Locate the cell with the specified text and output its (X, Y) center coordinate. 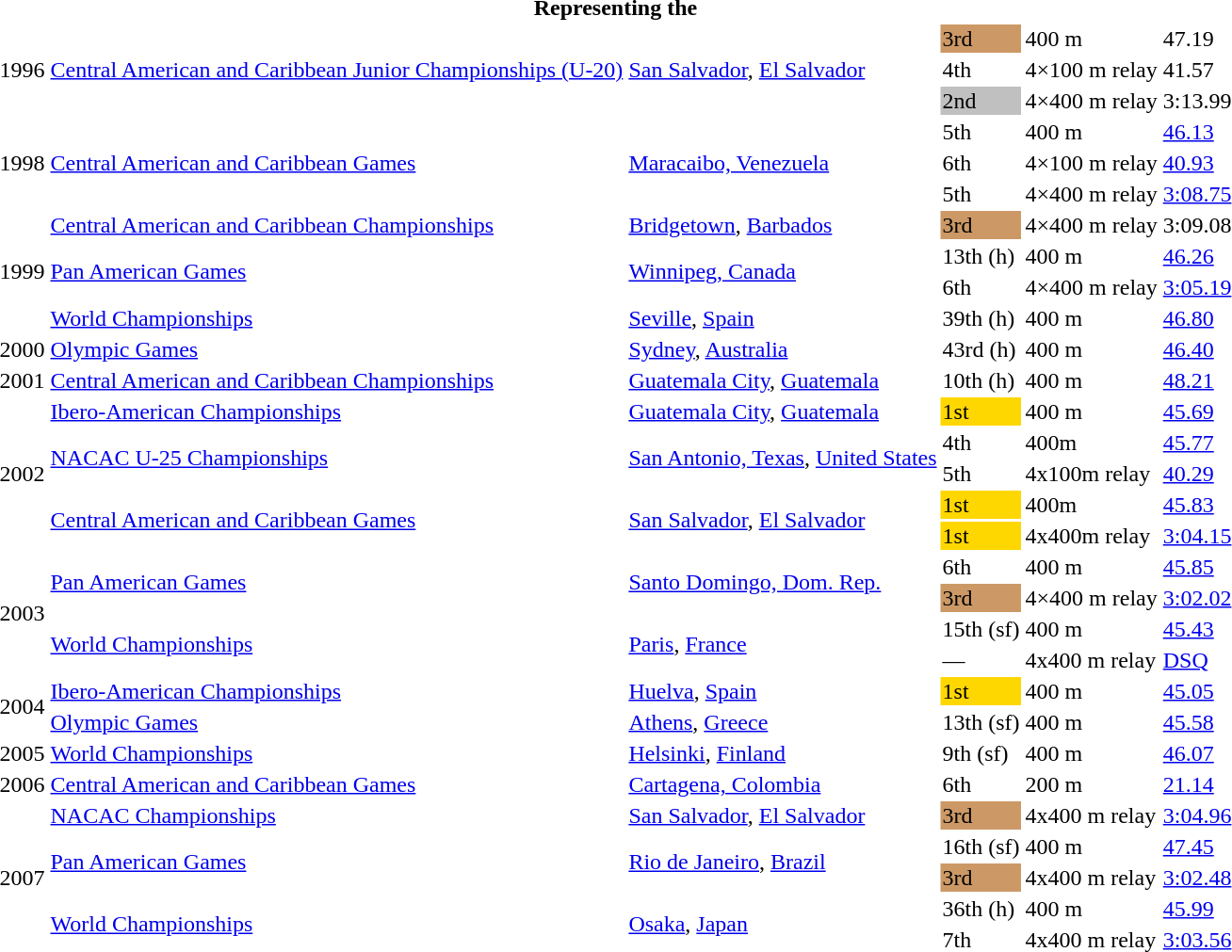
4x400m relay (1091, 536)
Bridgetown, Barbados (783, 225)
— (981, 660)
Winnipeg, Canada (783, 271)
Athens, Greece (783, 722)
NACAC Championships (337, 815)
Sydney, Australia (783, 349)
Huelva, Spain (783, 691)
Seville, Spain (783, 318)
36th (h) (981, 909)
200 m (1091, 784)
13th (h) (981, 256)
Cartagena, Colombia (783, 784)
2nd (981, 101)
9th (sf) (981, 753)
NACAC U-25 Championships (337, 458)
Maracaibo, Venezuela (783, 163)
Central American and Caribbean Junior Championships (U-20) (337, 70)
10th (h) (981, 380)
Santo Domingo, Dom. Rep. (783, 582)
39th (h) (981, 318)
Rio de Janeiro, Brazil (783, 863)
4x100m relay (1091, 474)
San Antonio, Texas, United States (783, 458)
Helsinki, Finland (783, 753)
16th (sf) (981, 847)
43rd (h) (981, 349)
Paris, France (783, 644)
13th (sf) (981, 722)
15th (sf) (981, 629)
